For the text-containing cell, return its midpoint in (X, Y) coordinate format. 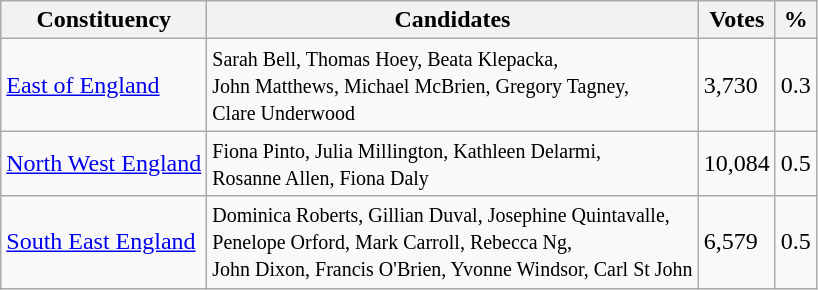
North West England (104, 164)
East of England (104, 85)
% (796, 20)
Fiona Pinto, Julia Millington, Kathleen Delarmi,Rosanne Allen, Fiona Daly (452, 164)
Candidates (452, 20)
Sarah Bell, Thomas Hoey, Beata Klepacka,John Matthews, Michael McBrien, Gregory Tagney,Clare Underwood (452, 85)
0.3 (796, 85)
Votes (736, 20)
Constituency (104, 20)
South East England (104, 242)
3,730 (736, 85)
6,579 (736, 242)
10,084 (736, 164)
